Return [X, Y] of the center of cell containing provided text 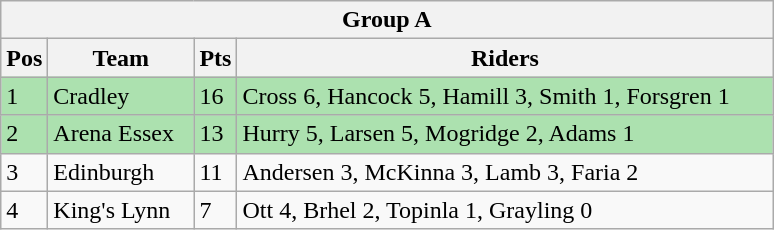
Riders [505, 58]
13 [216, 134]
Cradley [121, 96]
Team [121, 58]
1 [24, 96]
Cross 6, Hancock 5, Hamill 3, Smith 1, Forsgren 1 [505, 96]
Arena Essex [121, 134]
11 [216, 172]
Pts [216, 58]
2 [24, 134]
7 [216, 210]
Hurry 5, Larsen 5, Mogridge 2, Adams 1 [505, 134]
Edinburgh [121, 172]
Ott 4, Brhel 2, Topinla 1, Grayling 0 [505, 210]
Pos [24, 58]
4 [24, 210]
King's Lynn [121, 210]
Group A [387, 20]
16 [216, 96]
Andersen 3, McKinna 3, Lamb 3, Faria 2 [505, 172]
3 [24, 172]
